Provide the [x, y] coordinate of the cell's center where the given text is located.  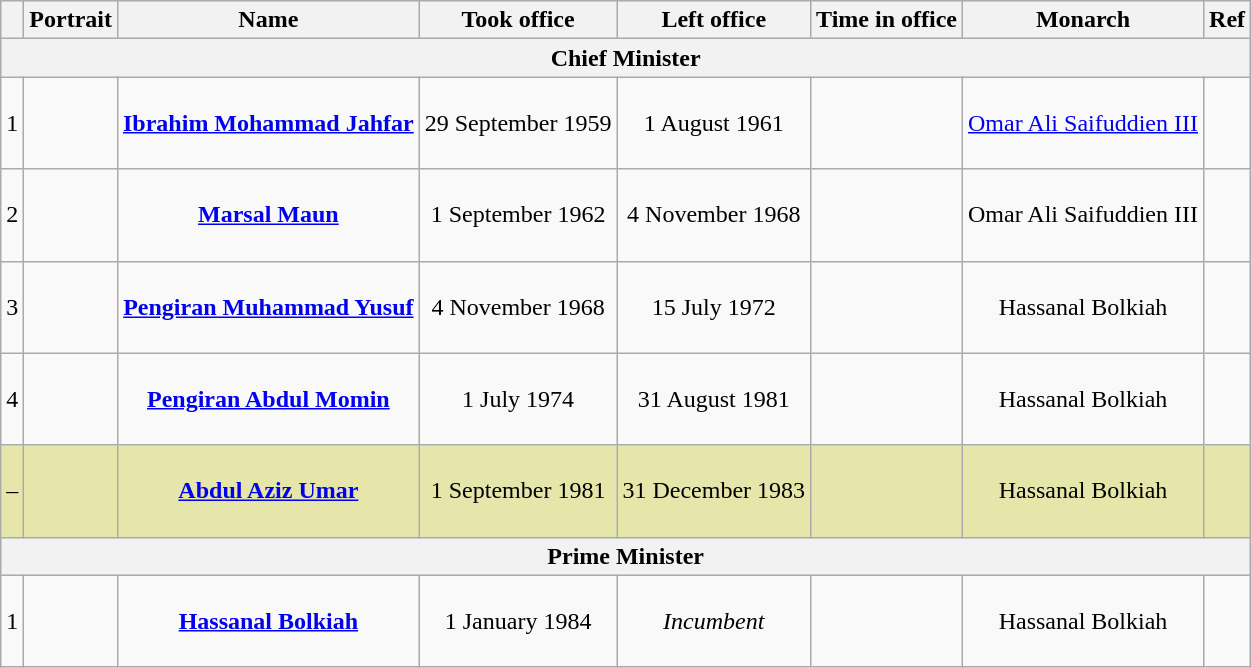
Incumbent [714, 621]
1 September 1981 [518, 491]
1 July 1974 [518, 399]
Marsal Maun [268, 215]
Took office [518, 20]
Ibrahim Mohammad Jahfar [268, 123]
1 September 1962 [518, 215]
Abdul Aziz Umar [268, 491]
29 September 1959 [518, 123]
1 August 1961 [714, 123]
Time in office [887, 20]
31 August 1981 [714, 399]
Name [268, 20]
3 [12, 307]
15 July 1972 [714, 307]
Portrait [71, 20]
4 [12, 399]
– [12, 491]
Chief Minister [626, 58]
Left office [714, 20]
Pengiran Muhammad Yusuf [268, 307]
Prime Minister [626, 556]
31 December 1983 [714, 491]
2 [12, 215]
1 January 1984 [518, 621]
Monarch [1084, 20]
Ref [1228, 20]
Pengiran Abdul Momin [268, 399]
